Provide the (X, Y) coordinate of the cell's center where the given text is located.  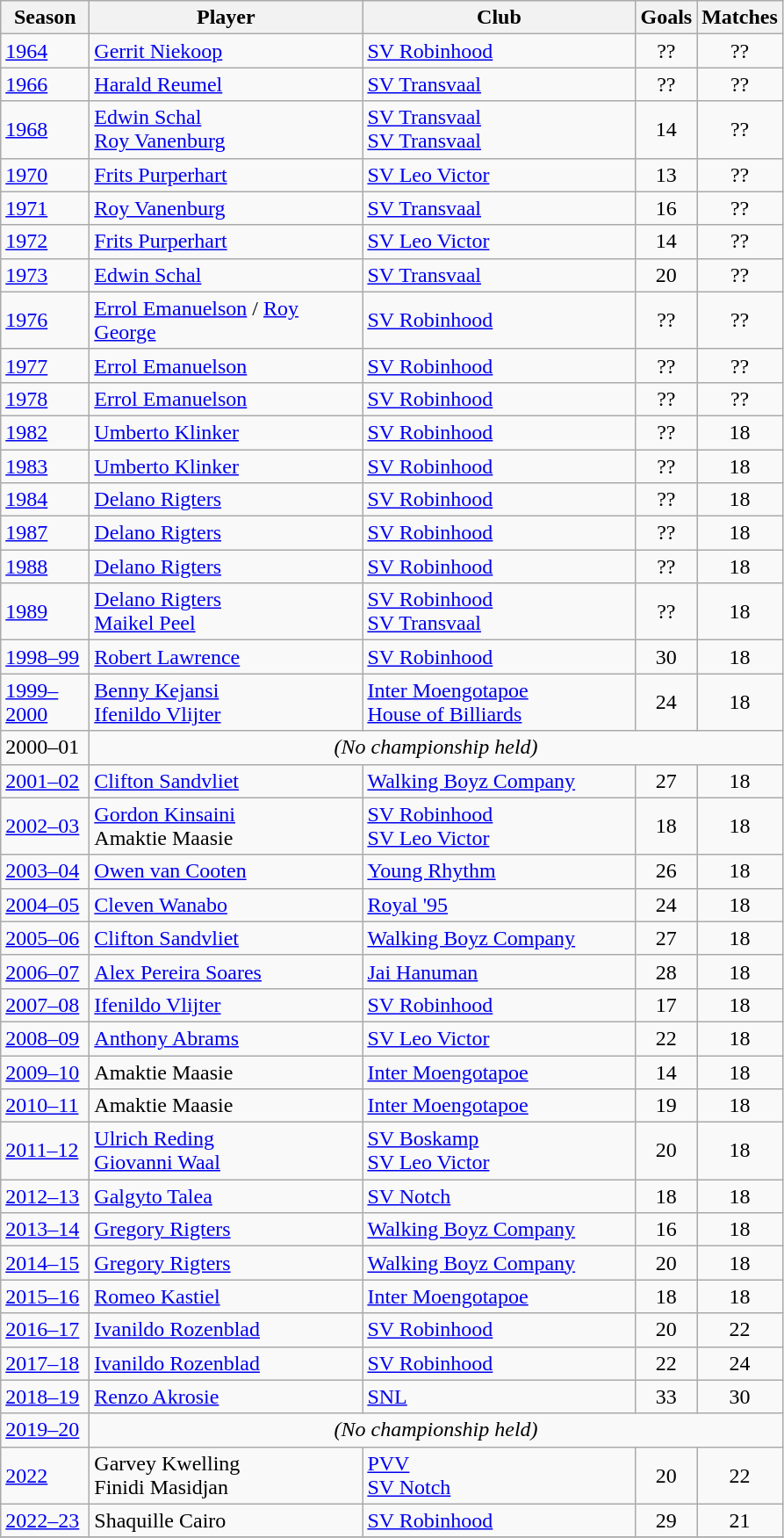
2012–13 (46, 1196)
1998–99 (46, 657)
Owen van Cooten (227, 871)
2017–18 (46, 1363)
1972 (46, 242)
2018–19 (46, 1397)
Season (46, 18)
1966 (46, 84)
1968 (46, 130)
Player (227, 18)
2015–16 (46, 1296)
SV RobinhoodSV Transvaal (499, 611)
2014–15 (46, 1263)
2022–23 (46, 1520)
17 (666, 1005)
19 (666, 1106)
Renzo Akrosie (227, 1397)
Robert Lawrence (227, 657)
2000–01 (46, 747)
1964 (46, 51)
1977 (46, 365)
1973 (46, 275)
Delano Rigters Maikel Peel (227, 611)
26 (666, 871)
2005–06 (46, 938)
1989 (46, 611)
Inter MoengotapoeHouse of Billiards (499, 703)
2009–10 (46, 1072)
Roy Vanenburg (227, 208)
1984 (46, 500)
SV BoskampSV Leo Victor (499, 1151)
2006–07 (46, 971)
Errol Emanuelson / Roy George (227, 320)
Goals (666, 18)
1987 (46, 533)
2003–04 (46, 871)
1971 (46, 208)
1978 (46, 399)
SV RobinhoodSV Leo Victor (499, 826)
2013–14 (46, 1230)
Gordon Kinsaini Amaktie Maasie (227, 826)
SV Notch (499, 1196)
Anthony Abrams (227, 1038)
29 (666, 1520)
Young Rhythm (499, 871)
Alex Pereira Soares (227, 971)
1983 (46, 466)
Galgyto Talea (227, 1196)
1988 (46, 567)
28 (666, 971)
1976 (46, 320)
Garvey Kwelling Finidi Masidjan (227, 1476)
SV TransvaalSV Transvaal (499, 130)
PVVSV Notch (499, 1476)
2019–20 (46, 1430)
1999–2000 (46, 703)
Harald Reumel (227, 84)
1970 (46, 175)
Benny Kejansi Ifenildo Vlijter (227, 703)
2008–09 (46, 1038)
Gerrit Niekoop (227, 51)
33 (666, 1397)
2016–17 (46, 1330)
Romeo Kastiel (227, 1296)
2007–08 (46, 1005)
2002–03 (46, 826)
Ulrich Reding Giovanni Waal (227, 1151)
2001–02 (46, 781)
Jai Hanuman (499, 971)
21 (740, 1520)
13 (666, 175)
Ifenildo Vlijter (227, 1005)
Edwin Schal Roy Vanenburg (227, 130)
Cleven Wanabo (227, 905)
Club (499, 18)
2011–12 (46, 1151)
Matches (740, 18)
SNL (499, 1397)
2022 (46, 1476)
Royal '95 (499, 905)
2004–05 (46, 905)
2010–11 (46, 1106)
Shaquille Cairo (227, 1520)
Edwin Schal (227, 275)
1982 (46, 432)
